From the cell containing the given text, extract its center point as (X, Y) coordinate. 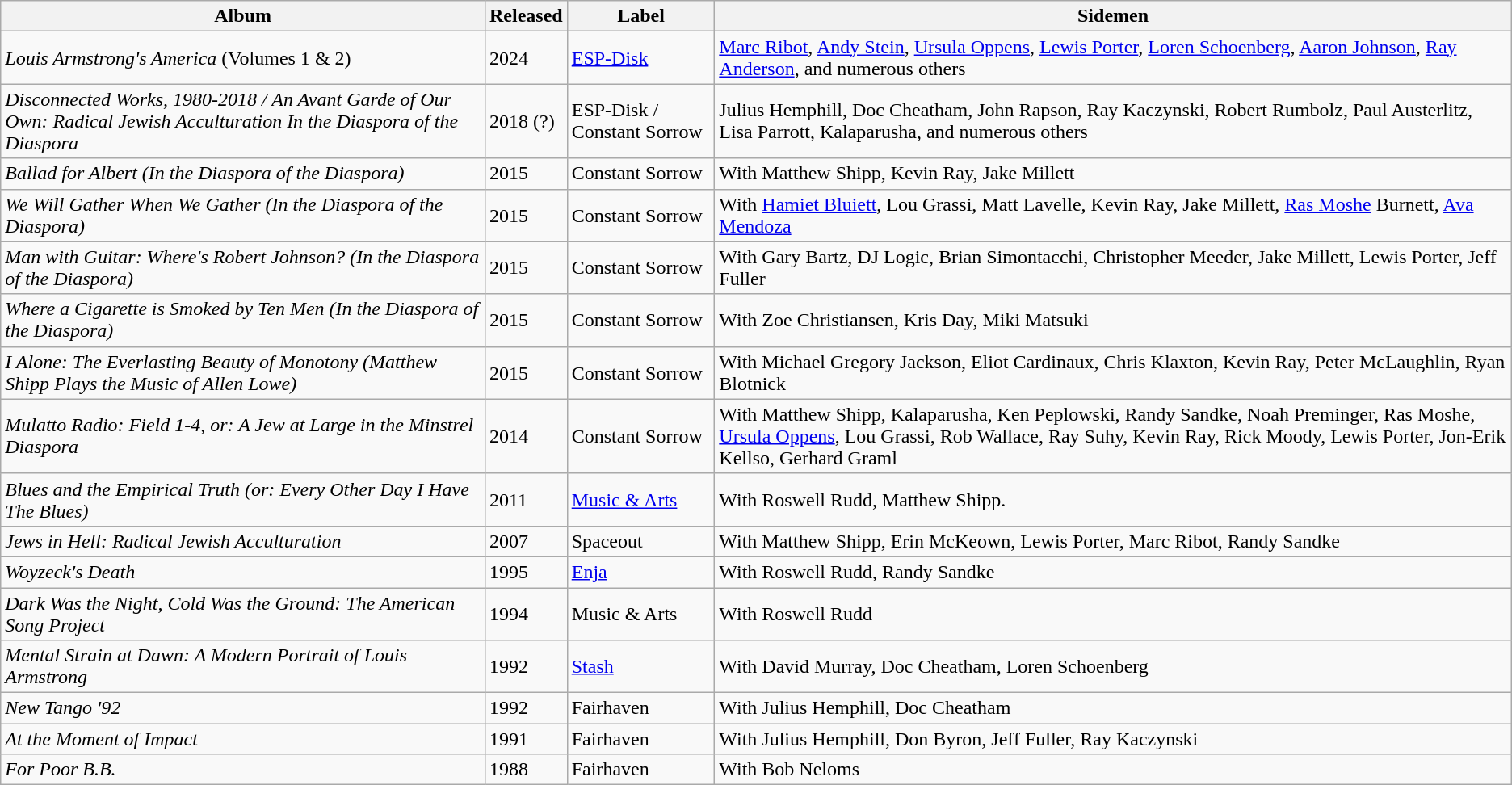
With Zoe Christiansen, Kris Day, Miki Matsuki (1113, 320)
With Julius Hemphill, Don Byron, Jeff Fuller, Ray Kaczynski (1113, 739)
Julius Hemphill, Doc Cheatham, John Rapson, Ray Kaczynski, Robert Rumbolz, Paul Austerlitz, Lisa Parrott, Kalaparusha, and numerous others (1113, 121)
Louis Armstrong's America (Volumes 1 & 2) (243, 58)
I Alone: The Everlasting Beauty of Monotony (Matthew Shipp Plays the Music of Allen Lowe) (243, 373)
2011 (526, 499)
Released (526, 16)
ESP-Disk (641, 58)
With Roswell Rudd, Matthew Shipp. (1113, 499)
At the Moment of Impact (243, 739)
With Gary Bartz, DJ Logic, Brian Simontacchi, Christopher Meeder, Jake Millett, Lewis Porter, Jeff Fuller (1113, 268)
With Hamiet Bluiett, Lou Grassi, Matt Lavelle, Kevin Ray, Jake Millett, Ras Moshe Burnett, Ava Mendoza (1113, 215)
Enja (641, 572)
ESP-Disk / Constant Sorrow (641, 121)
1988 (526, 770)
Man with Guitar: Where's Robert Johnson? (In the Diaspora of the Diaspora) (243, 268)
We Will Gather When We Gather (In the Diaspora of the Diaspora) (243, 215)
Mulatto Radio: Field 1-4, or: A Jew at Large in the Minstrel Diaspora (243, 436)
Marc Ribot, Andy Stein, Ursula Oppens, Lewis Porter, Loren Schoenberg, Aaron Johnson, Ray Anderson, and numerous others (1113, 58)
1994 (526, 614)
Blues and the Empirical Truth (or: Every Other Day I Have The Blues) (243, 499)
Woyzeck's Death (243, 572)
With Julius Hemphill, Doc Cheatham (1113, 708)
1995 (526, 572)
2014 (526, 436)
With Roswell Rudd, Randy Sandke (1113, 572)
With Bob Neloms (1113, 770)
With David Murray, Doc Cheatham, Loren Schoenberg (1113, 667)
Jews in Hell: Radical Jewish Acculturation (243, 541)
Mental Strain at Dawn: A Modern Portrait of Louis Armstrong (243, 667)
Dark Was the Night, Cold Was the Ground: The American Song Project (243, 614)
With Matthew Shipp, Kevin Ray, Jake Millett (1113, 174)
2007 (526, 541)
1991 (526, 739)
With Roswell Rudd (1113, 614)
With Matthew Shipp, Erin McKeown, Lewis Porter, Marc Ribot, Randy Sandke (1113, 541)
2018 (?) (526, 121)
New Tango '92 (243, 708)
Label (641, 16)
Sidemen (1113, 16)
Album (243, 16)
For Poor B.B. (243, 770)
Spaceout (641, 541)
2024 (526, 58)
Where a Cigarette is Smoked by Ten Men (In the Diaspora of the Diaspora) (243, 320)
Ballad for Albert (In the Diaspora of the Diaspora) (243, 174)
Stash (641, 667)
With Michael Gregory Jackson, Eliot Cardinaux, Chris Klaxton, Kevin Ray, Peter McLaughlin, Ryan Blotnick (1113, 373)
Disconnected Works, 1980-2018 / An Avant Garde of Our Own: Radical Jewish Acculturation In the Diaspora of the Diaspora (243, 121)
